From the cell containing the given text, extract its center point as (X, Y) coordinate. 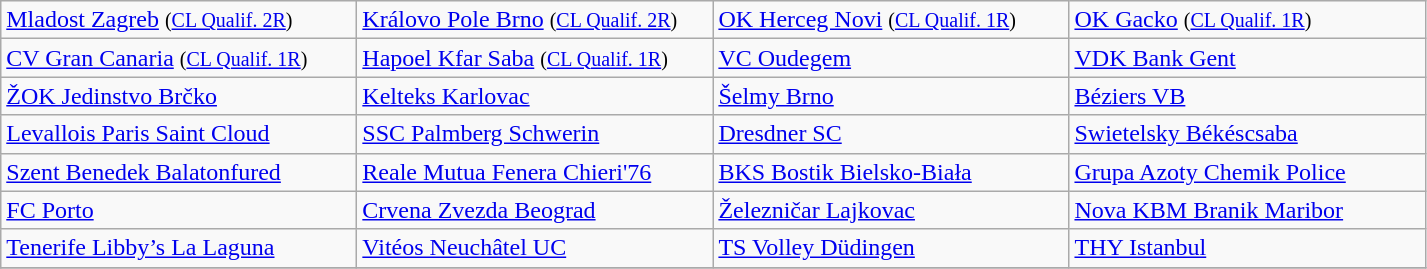
OK Gacko (CL Qualif. 1R) (1247, 20)
VDK Bank Gent (1247, 58)
CV Gran Canaria (CL Qualif. 1R) (179, 58)
Levallois Paris Saint Cloud (179, 134)
TS Volley Düdingen (891, 248)
Béziers VB (1247, 96)
ŽOK Jedinstvo Brčko (179, 96)
Nova KBM Branik Maribor (1247, 210)
Grupa Azoty Chemik Police (1247, 172)
SSC Palmberg Schwerin (535, 134)
OK Herceg Novi (CL Qualif. 1R) (891, 20)
FC Porto (179, 210)
Szent Benedek Balatonfured (179, 172)
Šelmy Brno (891, 96)
Královo Pole Brno (CL Qualif. 2R) (535, 20)
Reale Mutua Fenera Chieri'76 (535, 172)
Kelteks Karlovac (535, 96)
Crvena Zvezda Beograd (535, 210)
BKS Bostik Bielsko-Biała (891, 172)
Železničar Lajkovac (891, 210)
Swietelsky Békéscsaba (1247, 134)
Vitéos Neuchâtel UC (535, 248)
VC Oudegem (891, 58)
Mladost Zagreb (CL Qualif. 2R) (179, 20)
THY Istanbul (1247, 248)
Hapoel Kfar Saba (CL Qualif. 1R) (535, 58)
Tenerife Libby’s La Laguna (179, 248)
Dresdner SC (891, 134)
